Search for the cell housing the specified text and yield its [X, Y] center coordinate. 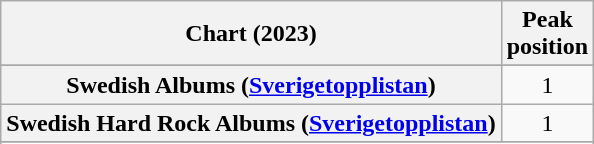
Swedish Albums (Sverigetopplistan) [251, 85]
Swedish Hard Rock Albums (Sverigetopplistan) [251, 123]
Peakposition [547, 34]
Chart (2023) [251, 34]
